Capture the cell that displays the provided text and extract its (X, Y) central coordinate. 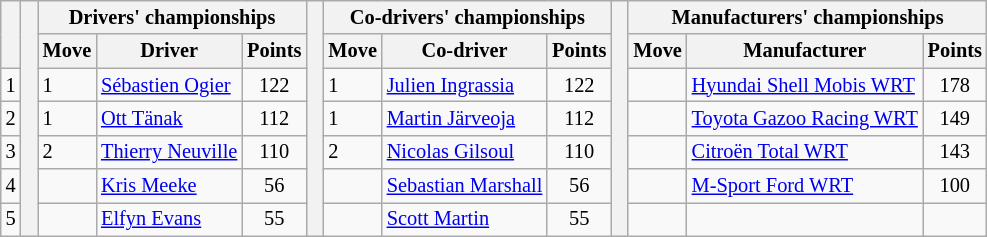
Co-drivers' championships (467, 17)
3 (11, 152)
Toyota Gazoo Racing WRT (805, 118)
Sébastien Ogier (169, 85)
178 (955, 85)
Elfyn Evans (169, 219)
M-Sport Ford WRT (805, 186)
Martin Järveoja (464, 118)
Julien Ingrassia (464, 85)
Driver (169, 51)
Sebastian Marshall (464, 186)
Kris Meeke (169, 186)
149 (955, 118)
Hyundai Shell Mobis WRT (805, 85)
Drivers' championships (172, 17)
Scott Martin (464, 219)
Nicolas Gilsoul (464, 152)
Ott Tänak (169, 118)
100 (955, 186)
Thierry Neuville (169, 152)
Manufacturer (805, 51)
5 (11, 219)
Co-driver (464, 51)
143 (955, 152)
Citroën Total WRT (805, 152)
Manufacturers' championships (807, 17)
4 (11, 186)
